From the cell containing the given text, extract its center point as [X, Y] coordinate. 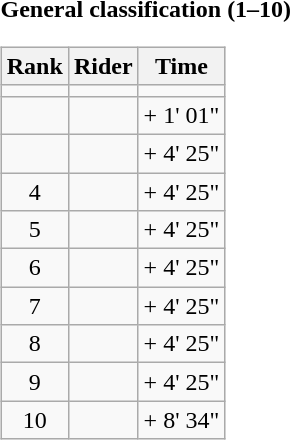
8 [34, 344]
5 [34, 230]
+ 8' 34" [182, 420]
Rider [103, 66]
+ 1' 01" [182, 115]
10 [34, 420]
9 [34, 382]
4 [34, 191]
7 [34, 306]
Time [182, 66]
Rank [34, 66]
6 [34, 268]
